For the text-containing cell, return its midpoint in [X, Y] coordinate format. 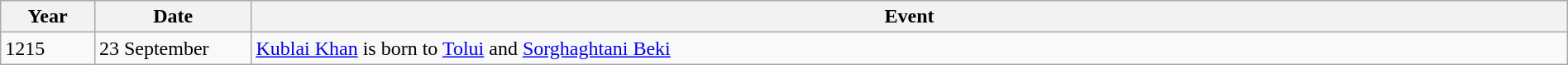
Date [172, 17]
23 September [172, 48]
Event [910, 17]
Kublai Khan is born to Tolui and Sorghaghtani Beki [910, 48]
1215 [48, 48]
Year [48, 17]
